Locate the cell with the specified text and output its [x, y] center coordinate. 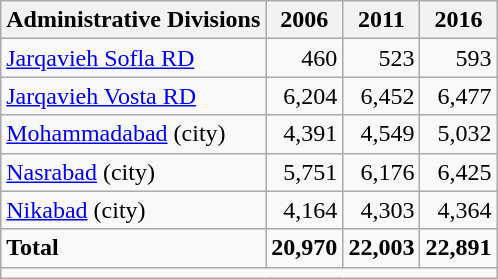
4,364 [458, 210]
Nikabad (city) [134, 210]
2016 [458, 20]
6,176 [382, 172]
Total [134, 248]
593 [458, 58]
Administrative Divisions [134, 20]
6,452 [382, 96]
Jarqavieh Sofla RD [134, 58]
6,425 [458, 172]
20,970 [304, 248]
Nasrabad (city) [134, 172]
5,751 [304, 172]
4,391 [304, 134]
2006 [304, 20]
523 [382, 58]
4,164 [304, 210]
4,303 [382, 210]
22,003 [382, 248]
5,032 [458, 134]
22,891 [458, 248]
6,477 [458, 96]
Jarqavieh Vosta RD [134, 96]
4,549 [382, 134]
6,204 [304, 96]
460 [304, 58]
2011 [382, 20]
Mohammadabad (city) [134, 134]
